Locate the cell with the specified text and output its [X, Y] center coordinate. 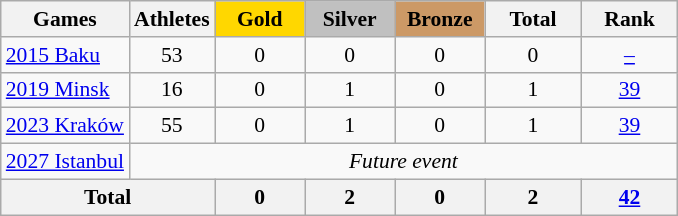
Bronze [440, 19]
42 [630, 197]
2023 Kraków [65, 126]
Gold [260, 19]
2015 Baku [65, 55]
16 [172, 90]
Games [65, 19]
Rank [630, 19]
Silver [350, 19]
Future event [404, 162]
– [630, 55]
53 [172, 55]
2019 Minsk [65, 90]
55 [172, 126]
Athletes [172, 19]
2027 Istanbul [65, 162]
